Capture the cell that displays the provided text and extract its [X, Y] central coordinate. 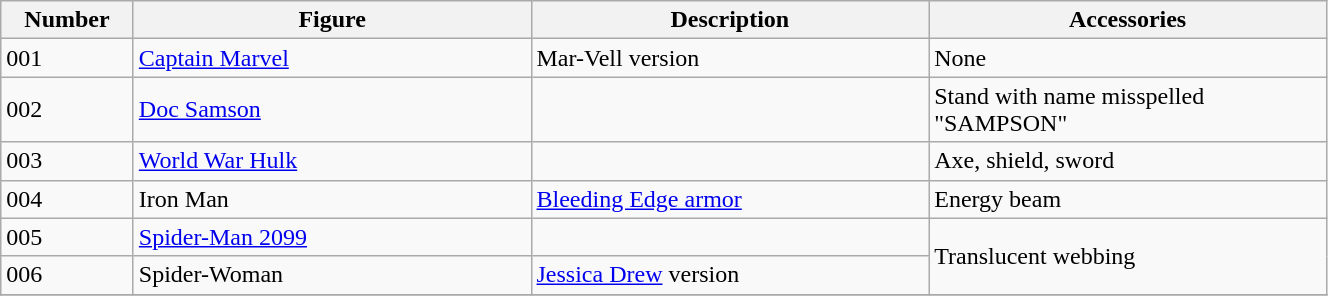
Iron Man [332, 199]
Mar-Vell version [730, 58]
World War Hulk [332, 161]
002 [68, 110]
004 [68, 199]
Stand with name misspelled "SAMPSON" [1128, 110]
None [1128, 58]
Bleeding Edge armor [730, 199]
Spider-Woman [332, 275]
Accessories [1128, 20]
003 [68, 161]
Number [68, 20]
Doc Samson [332, 110]
Jessica Drew version [730, 275]
Spider-Man 2099 [332, 237]
Description [730, 20]
005 [68, 237]
Captain Marvel [332, 58]
Energy beam [1128, 199]
Figure [332, 20]
Translucent webbing [1128, 256]
001 [68, 58]
Axe, shield, sword [1128, 161]
006 [68, 275]
